For the text-containing cell, return its midpoint in [x, y] coordinate format. 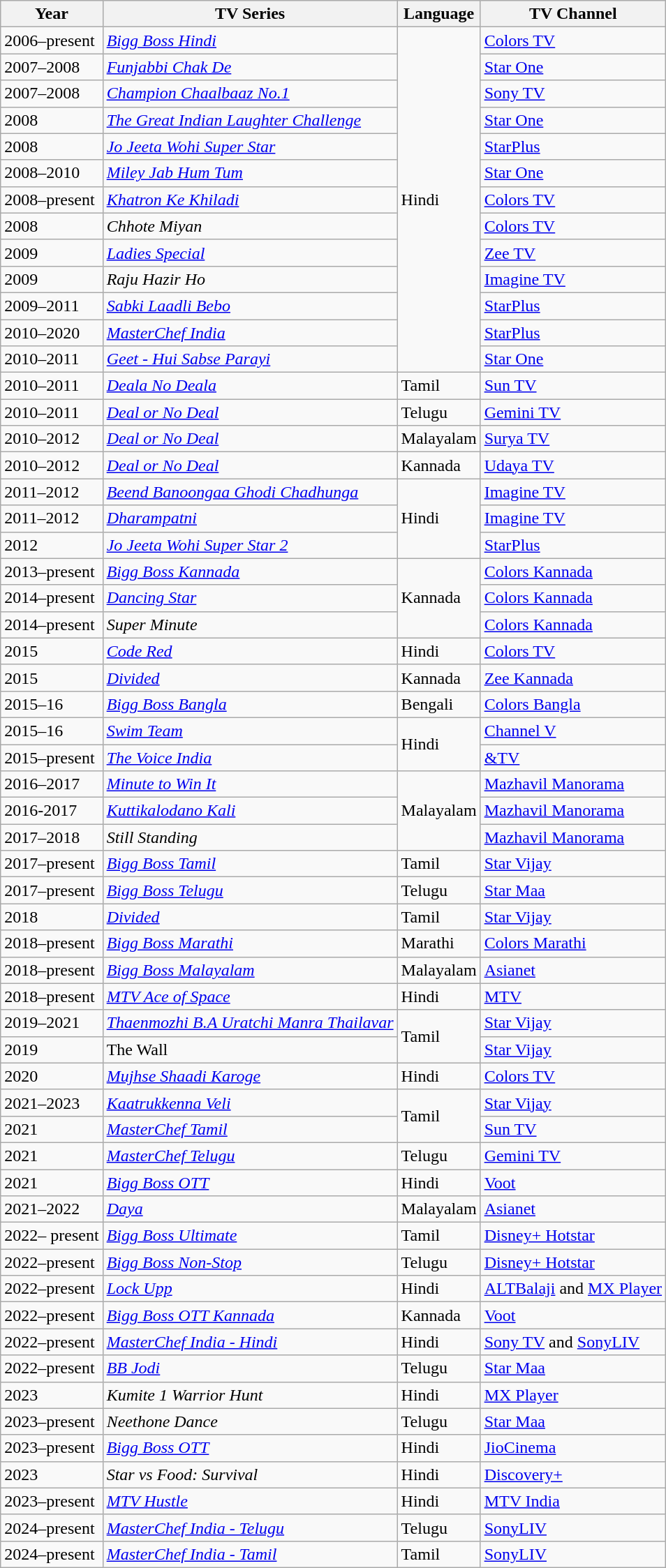
MTV Hustle [250, 1501]
2021–2022 [52, 1209]
&TV [572, 757]
ALTBalaji and MX Player [572, 1289]
Bengali [438, 704]
2012 [52, 545]
Sony TV [572, 94]
Neethone Dance [250, 1421]
2021–2023 [52, 1103]
2022– present [52, 1236]
Chhote Miyan [250, 226]
2016–2017 [52, 784]
Zee Kannada [572, 678]
Bigg Boss Ultimate [250, 1236]
2016-2017 [52, 811]
Jo Jeeta Wohi Super Star 2 [250, 545]
2020 [52, 1076]
2018 [52, 917]
Bigg Boss Kannada [250, 572]
Ladies Special [250, 253]
The Wall [250, 1050]
TV Series [250, 14]
Mujhse Shaadi Karoge [250, 1076]
TV Channel [572, 14]
The Great Indian Laughter Challenge [250, 120]
JioCinema [572, 1448]
Lock Upp [250, 1289]
MasterChef India [250, 333]
MX Player [572, 1395]
Udaya TV [572, 465]
2009–2011 [52, 306]
MTV India [572, 1501]
MasterChef Telugu [250, 1156]
Still Standing [250, 837]
Zee TV [572, 253]
Sabki Laadli Bebo [250, 306]
2013–present [52, 572]
Thaenmozhi B.A Uratchi Manra Thailavar [250, 1023]
Bigg Boss Marathi [250, 943]
Deala No Deala [250, 386]
Colors Marathi [572, 943]
2008–2010 [52, 173]
2010–2020 [52, 333]
Bigg Boss Tamil [250, 864]
Beend Banoongaa Ghodi Chadhunga [250, 492]
Marathi [438, 943]
MasterChef India - Telugu [250, 1528]
Discovery+ [572, 1474]
Geet - Hui Sabse Parayi [250, 359]
Kuttikalodano Kali [250, 811]
Bigg Boss Non-Stop [250, 1262]
Swim Team [250, 731]
Kaatrukkenna Veli [250, 1103]
Language [438, 14]
Bigg Boss Telugu [250, 890]
2015–present [52, 757]
2019 [52, 1050]
Star vs Food: Survival [250, 1474]
Super Minute [250, 625]
Minute to Win It [250, 784]
Raju Hazir Ho [250, 279]
Daya [250, 1209]
MTV [572, 996]
Colors Bangla [572, 704]
Champion Chaalbaaz No.1 [250, 94]
2019–2021 [52, 1023]
Jo Jeeta Wohi Super Star [250, 147]
MasterChef Tamil [250, 1129]
Surya TV [572, 439]
The Voice India [250, 757]
Khatron Ke Khiladi [250, 200]
Miley Jab Hum Tum [250, 173]
Dharampatni [250, 518]
Bigg Boss Malayalam [250, 970]
2006–present [52, 40]
Bigg Boss Hindi [250, 40]
MTV Ace of Space [250, 996]
Kumite 1 Warrior Hunt [250, 1395]
Funjabbi Chak De [250, 67]
MasterChef India - Tamil [250, 1554]
Bigg Boss Bangla [250, 704]
Code Red [250, 651]
Sony TV and SonyLIV [572, 1342]
Year [52, 14]
Dancing Star [250, 598]
Bigg Boss OTT Kannada [250, 1315]
BB Jodi [250, 1368]
Channel V [572, 731]
2008–present [52, 200]
MasterChef India - Hindi [250, 1342]
2017–2018 [52, 837]
